Return (x, y) of the center of cell containing provided text 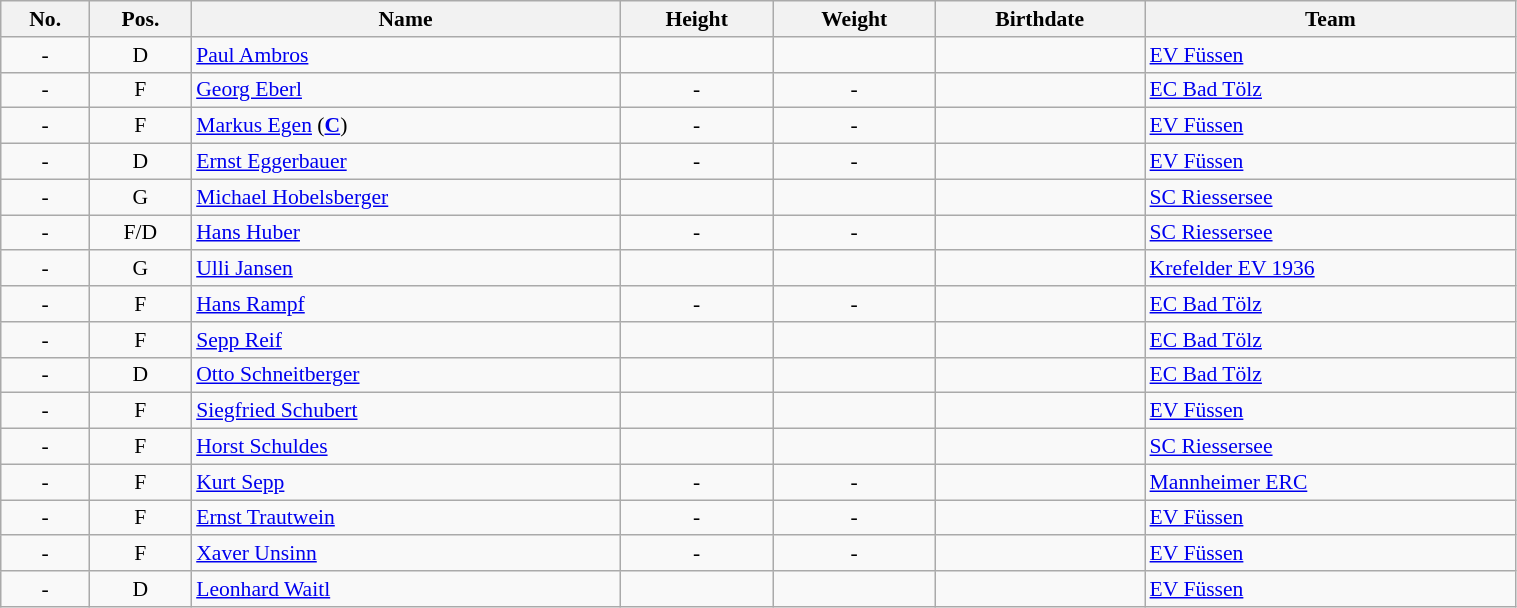
Paul Ambros (406, 55)
Weight (854, 19)
Ernst Eggerbauer (406, 162)
Sepp Reif (406, 340)
Pos. (141, 19)
Height (697, 19)
Hans Huber (406, 233)
Leonhard Waitl (406, 589)
No. (46, 19)
Horst Schuldes (406, 447)
Georg Eberl (406, 90)
Otto Schneitberger (406, 375)
Kurt Sepp (406, 482)
Ulli Jansen (406, 269)
Xaver Unsinn (406, 554)
Siegfried Schubert (406, 411)
Markus Egen (C) (406, 126)
F/D (141, 233)
Name (406, 19)
Krefelder EV 1936 (1330, 269)
Hans Rampf (406, 304)
Ernst Trautwein (406, 518)
Michael Hobelsberger (406, 197)
Team (1330, 19)
Birthdate (1040, 19)
Mannheimer ERC (1330, 482)
